For the text-containing cell, return its midpoint in (X, Y) coordinate format. 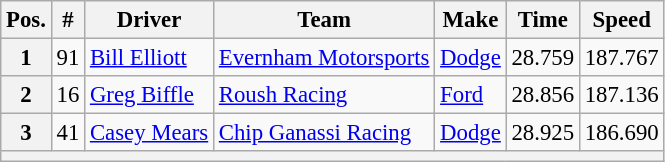
186.690 (622, 133)
28.925 (542, 133)
Make (470, 20)
28.856 (542, 95)
Evernham Motorsports (324, 58)
Time (542, 20)
Greg Biffle (150, 95)
1 (26, 58)
2 (26, 95)
187.136 (622, 95)
Casey Mears (150, 133)
91 (68, 58)
Bill Elliott (150, 58)
Chip Ganassi Racing (324, 133)
Roush Racing (324, 95)
Ford (470, 95)
# (68, 20)
Team (324, 20)
16 (68, 95)
187.767 (622, 58)
28.759 (542, 58)
3 (26, 133)
41 (68, 133)
Speed (622, 20)
Pos. (26, 20)
Driver (150, 20)
